Return the [X, Y] coordinate for the center point of the cell that contains the specified text.  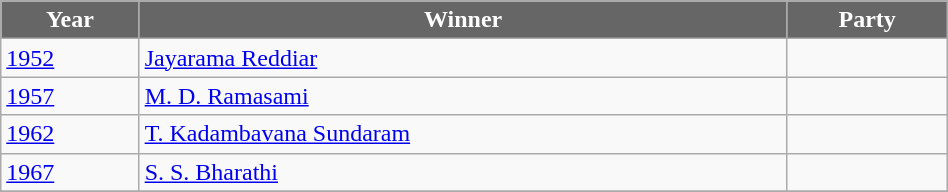
Jayarama Reddiar [463, 58]
Party [867, 20]
1957 [70, 96]
1962 [70, 134]
1967 [70, 172]
Year [70, 20]
1952 [70, 58]
S. S. Bharathi [463, 172]
Winner [463, 20]
M. D. Ramasami [463, 96]
T. Kadambavana Sundaram [463, 134]
